Return the [x, y] coordinate for the center point of the cell that contains the specified text.  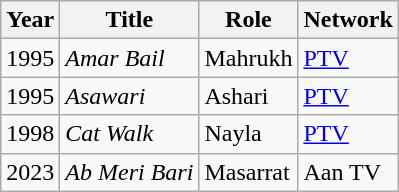
Title [130, 20]
Network [348, 20]
Amar Bail [130, 58]
2023 [30, 172]
Asawari [130, 96]
Ab Meri Bari [130, 172]
Masarrat [248, 172]
Mahrukh [248, 58]
Aan TV [348, 172]
Role [248, 20]
Ashari [248, 96]
Nayla [248, 134]
Year [30, 20]
1998 [30, 134]
Cat Walk [130, 134]
